Scan for the cell matching the given text and deliver its [x, y] coordinate at center. 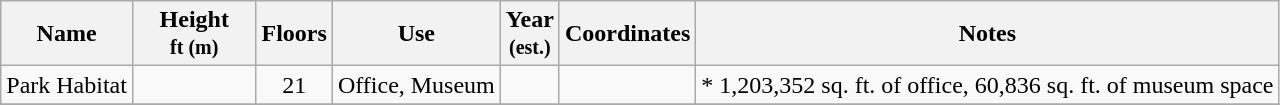
Heightft (m) [194, 34]
Use [416, 34]
Floors [294, 34]
21 [294, 85]
Coordinates [627, 34]
* 1,203,352 sq. ft. of office, 60,836 sq. ft. of museum space [988, 85]
Name [67, 34]
Notes [988, 34]
Office, Museum [416, 85]
Park Habitat [67, 85]
Year(est.) [530, 34]
